From the cell containing the given text, extract its center point as (x, y) coordinate. 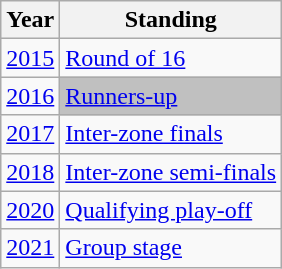
2018 (30, 172)
Inter-zone semi-finals (171, 172)
Group stage (171, 248)
Runners-up (171, 96)
2021 (30, 248)
2016 (30, 96)
Standing (171, 20)
2017 (30, 134)
2020 (30, 210)
Qualifying play-off (171, 210)
Inter-zone finals (171, 134)
2015 (30, 58)
Round of 16 (171, 58)
Year (30, 20)
